Return the [X, Y] coordinate for the center point of the cell that contains the specified text.  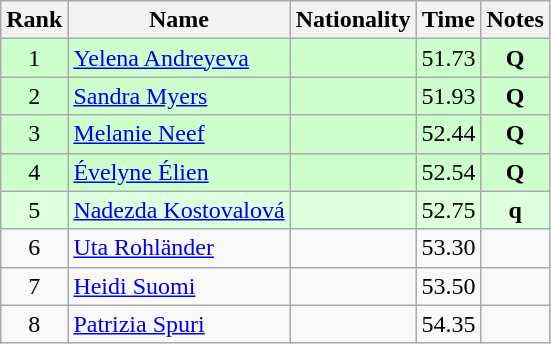
Nadezda Kostovalová [179, 210]
1 [34, 58]
54.35 [448, 324]
Patrizia Spuri [179, 324]
Name [179, 20]
5 [34, 210]
Heidi Suomi [179, 286]
Yelena Andreyeva [179, 58]
q [515, 210]
6 [34, 248]
Évelyne Élien [179, 172]
Rank [34, 20]
8 [34, 324]
3 [34, 134]
52.54 [448, 172]
2 [34, 96]
Notes [515, 20]
7 [34, 286]
51.73 [448, 58]
Nationality [353, 20]
52.44 [448, 134]
Uta Rohländer [179, 248]
53.30 [448, 248]
4 [34, 172]
53.50 [448, 286]
51.93 [448, 96]
Melanie Neef [179, 134]
52.75 [448, 210]
Time [448, 20]
Sandra Myers [179, 96]
